Capture the cell that displays the provided text and extract its (x, y) central coordinate. 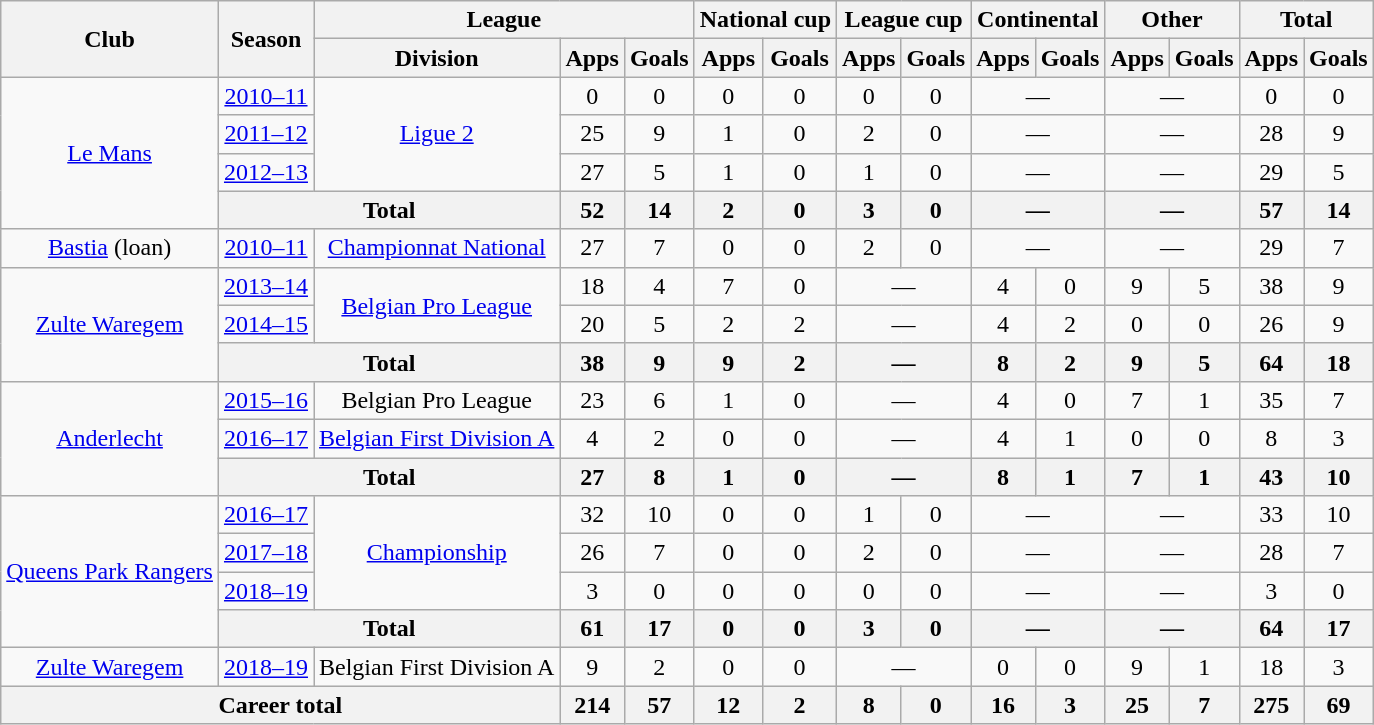
2013–14 (266, 286)
32 (592, 515)
16 (1003, 705)
Continental (1038, 20)
Career total (280, 705)
Championnat National (437, 248)
2011–12 (266, 134)
275 (1271, 705)
52 (592, 210)
Ligue 2 (437, 134)
35 (1271, 400)
2012–13 (266, 172)
2014–15 (266, 324)
23 (592, 400)
69 (1339, 705)
Club (110, 39)
12 (728, 705)
National cup (765, 20)
Other (1172, 20)
Anderlecht (110, 438)
Division (437, 58)
6 (659, 400)
Championship (437, 553)
League (504, 20)
2017–18 (266, 553)
61 (592, 629)
Le Mans (110, 153)
214 (592, 705)
Bastia (loan) (110, 248)
League cup (904, 20)
Queens Park Rangers (110, 572)
Season (266, 39)
43 (1271, 477)
2015–16 (266, 400)
33 (1271, 515)
20 (592, 324)
